Scan for the cell matching the given text and deliver its (X, Y) coordinate at center. 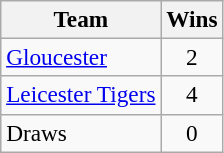
Gloucester (81, 57)
Team (81, 19)
Draws (81, 133)
4 (192, 95)
2 (192, 57)
Wins (192, 19)
Leicester Tigers (81, 95)
0 (192, 133)
